For the text-containing cell, return its midpoint in (x, y) coordinate format. 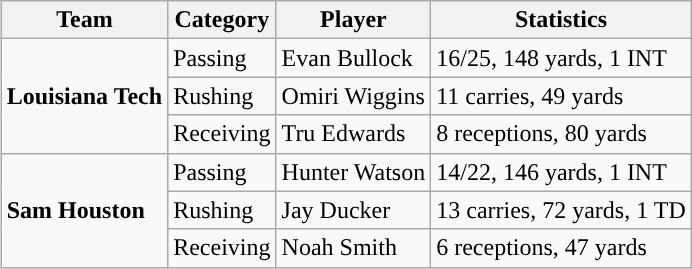
16/25, 148 yards, 1 INT (562, 58)
Statistics (562, 20)
Category (222, 20)
11 carries, 49 yards (562, 96)
14/22, 146 yards, 1 INT (562, 172)
Hunter Watson (354, 172)
Louisiana Tech (84, 96)
8 receptions, 80 yards (562, 134)
Sam Houston (84, 210)
Noah Smith (354, 248)
Player (354, 20)
6 receptions, 47 yards (562, 248)
Team (84, 20)
Evan Bullock (354, 58)
Omiri Wiggins (354, 96)
Tru Edwards (354, 134)
Jay Ducker (354, 210)
13 carries, 72 yards, 1 TD (562, 210)
